From the cell containing the given text, extract its center point as [X, Y] coordinate. 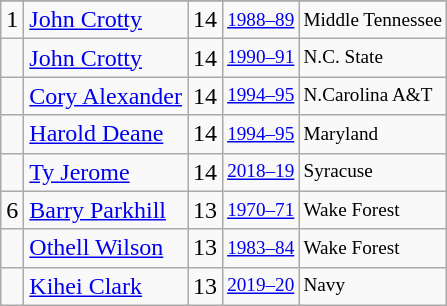
Kihei Clark [106, 286]
1983–84 [261, 248]
2018–19 [261, 172]
Middle Tennessee [373, 20]
Ty Jerome [106, 172]
Harold Deane [106, 134]
Syracuse [373, 172]
Barry Parkhill [106, 210]
2019–20 [261, 286]
1970–71 [261, 210]
1988–89 [261, 20]
6 [12, 210]
N.C. State [373, 58]
1990–91 [261, 58]
1 [12, 20]
N.Carolina A&T [373, 96]
Cory Alexander [106, 96]
Maryland [373, 134]
Navy [373, 286]
Othell Wilson [106, 248]
